Return the [X, Y] coordinate for the center point of the cell that contains the specified text.  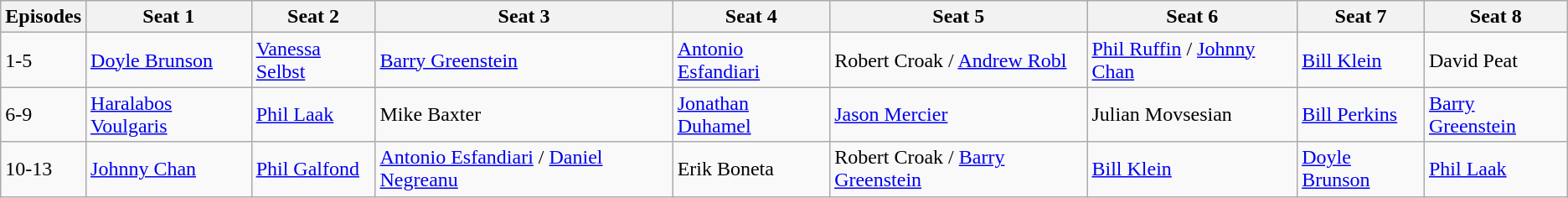
6-9 [44, 114]
Julian Movsesian [1193, 114]
Seat 8 [1496, 17]
Robert Croak / Barry Greenstein [958, 169]
Vanessa Selbst [313, 60]
Seat 7 [1361, 17]
David Peat [1496, 60]
Antonio Esfandiari [751, 60]
Phil Galfond [313, 169]
Haralabos Voulgaris [169, 114]
Seat 1 [169, 17]
Robert Croak / Andrew Robl [958, 60]
Seat 2 [313, 17]
Jonathan Duhamel [751, 114]
Seat 4 [751, 17]
Seat 3 [524, 17]
Erik Boneta [751, 169]
Johnny Chan [169, 169]
Episodes [44, 17]
Bill Perkins [1361, 114]
Seat 6 [1193, 17]
1-5 [44, 60]
Seat 5 [958, 17]
Mike Baxter [524, 114]
Antonio Esfandiari / Daniel Negreanu [524, 169]
Jason Mercier [958, 114]
Phil Ruffin / Johnny Chan [1193, 60]
10-13 [44, 169]
